Determine the [X, Y] coordinate at the center of the cell enclosing the given text.  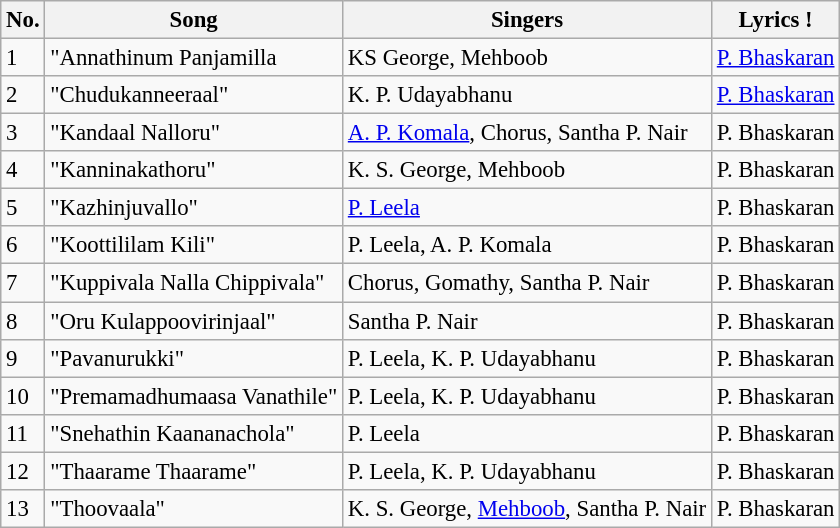
1 [23, 58]
K. S. George, Mehboob, Santha P. Nair [528, 509]
2 [23, 95]
"Thaarame Thaarame" [194, 471]
Santha P. Nair [528, 321]
"Premamadhumaasa Vanathile" [194, 396]
"Kuppivala Nalla Chippivala" [194, 283]
7 [23, 283]
12 [23, 471]
6 [23, 245]
"Kazhinjuvallo" [194, 208]
Song [194, 20]
"Snehathin Kaananachola" [194, 433]
"Chudukanneeraal" [194, 95]
"Kandaal Nalloru" [194, 133]
Singers [528, 20]
P. Leela, A. P. Komala [528, 245]
3 [23, 133]
5 [23, 208]
"Kanninakathoru" [194, 170]
"Annathinum Panjamilla [194, 58]
10 [23, 396]
9 [23, 358]
4 [23, 170]
K. P. Udayabhanu [528, 95]
Lyrics ! [775, 20]
No. [23, 20]
11 [23, 433]
8 [23, 321]
13 [23, 509]
"Pavanurukki" [194, 358]
"Koottililam Kili" [194, 245]
A. P. Komala, Chorus, Santha P. Nair [528, 133]
Chorus, Gomathy, Santha P. Nair [528, 283]
"Oru Kulappoovirinjaal" [194, 321]
"Thoovaala" [194, 509]
K. S. George, Mehboob [528, 170]
KS George, Mehboob [528, 58]
